Find where the given text appears and provide that cell's center as [x, y] coordinate. 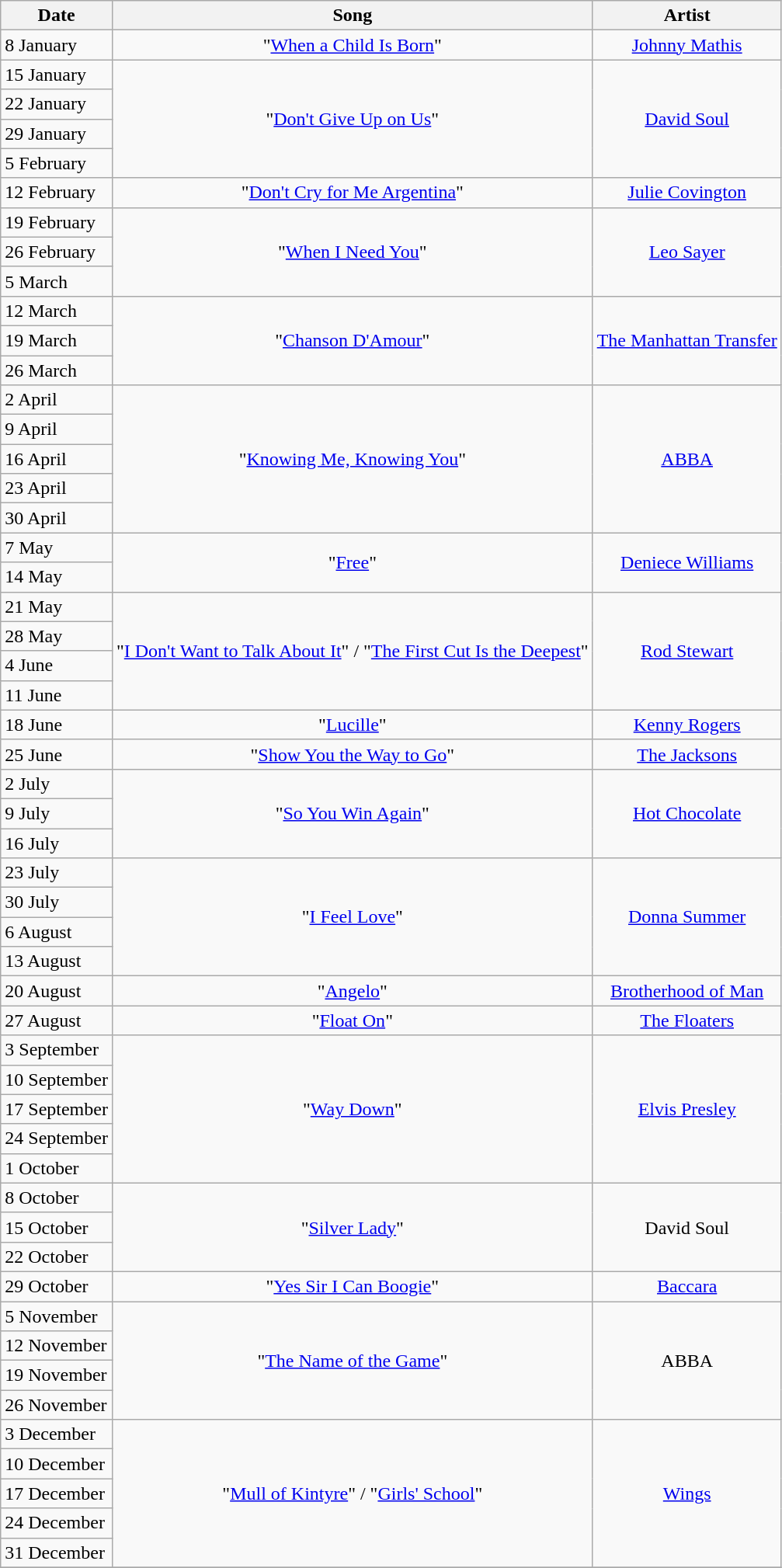
26 March [57, 370]
8 January [57, 45]
13 August [57, 961]
3 December [57, 1434]
23 July [57, 873]
24 December [57, 1523]
4 June [57, 666]
17 September [57, 1109]
"I Feel Love" [353, 917]
19 March [57, 340]
16 April [57, 459]
Donna Summer [686, 917]
17 December [57, 1493]
Song [353, 16]
Rod Stewart [686, 651]
"Angelo" [353, 991]
26 November [57, 1405]
8 October [57, 1198]
14 May [57, 577]
24 September [57, 1139]
11 June [57, 695]
"Silver Lady" [353, 1227]
Elvis Presley [686, 1109]
12 March [57, 311]
Leo Sayer [686, 252]
"Don't Cry for Me Argentina" [353, 193]
Deniece Williams [686, 562]
"Free" [353, 562]
"Yes Sir I Can Boogie" [353, 1286]
Brotherhood of Man [686, 991]
Baccara [686, 1286]
6 August [57, 932]
29 January [57, 134]
The Floaters [686, 1020]
29 October [57, 1286]
25 June [57, 754]
Date [57, 16]
7 May [57, 548]
"When a Child Is Born" [353, 45]
2 July [57, 784]
9 April [57, 429]
"Chanson D'Amour" [353, 340]
2 April [57, 400]
Wings [686, 1493]
21 May [57, 607]
"Show You the Way to Go" [353, 754]
23 April [57, 488]
12 November [57, 1346]
16 July [57, 843]
22 October [57, 1257]
Hot Chocolate [686, 813]
"I Don't Want to Talk About It" / "The First Cut Is the Deepest" [353, 651]
"Float On" [353, 1020]
10 September [57, 1080]
27 August [57, 1020]
"Way Down" [353, 1109]
The Manhattan Transfer [686, 340]
20 August [57, 991]
Johnny Mathis [686, 45]
Kenny Rogers [686, 725]
19 November [57, 1375]
15 October [57, 1227]
Artist [686, 16]
"Mull of Kintyre" / "Girls' School" [353, 1493]
"Knowing Me, Knowing You" [353, 459]
15 January [57, 75]
18 June [57, 725]
30 July [57, 902]
5 February [57, 163]
"Don't Give Up on Us" [353, 119]
"The Name of the Game" [353, 1361]
10 December [57, 1464]
5 November [57, 1316]
1 October [57, 1168]
"So You Win Again" [353, 813]
22 January [57, 104]
5 March [57, 281]
The Jacksons [686, 754]
3 September [57, 1050]
"Lucille" [353, 725]
30 April [57, 518]
19 February [57, 222]
Julie Covington [686, 193]
28 May [57, 636]
"When I Need You" [353, 252]
12 February [57, 193]
9 July [57, 813]
26 February [57, 252]
31 December [57, 1552]
